From the cell containing the given text, extract its center point as [X, Y] coordinate. 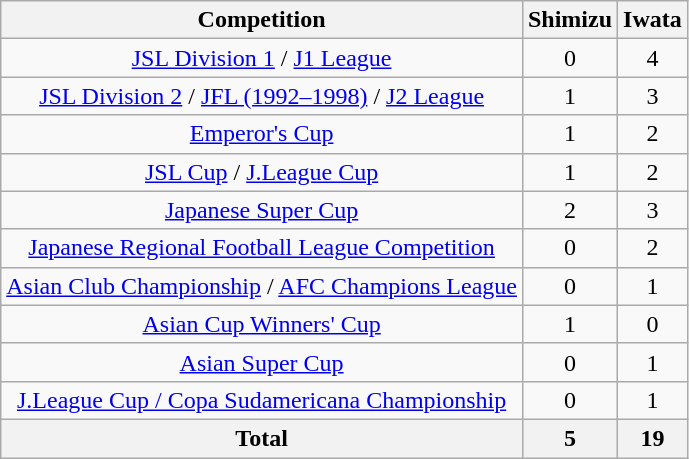
Shimizu [570, 20]
Asian Club Championship / AFC Champions League [262, 286]
Competition [262, 20]
Asian Cup Winners' Cup [262, 324]
JSL Division 2 / JFL (1992–1998) / J2 League [262, 96]
JSL Cup / J.League Cup [262, 172]
Asian Super Cup [262, 362]
Japanese Super Cup [262, 210]
J.League Cup / Copa Sudamericana Championship [262, 400]
4 [653, 58]
Total [262, 438]
JSL Division 1 / J1 League [262, 58]
Iwata [653, 20]
Emperor's Cup [262, 134]
Japanese Regional Football League Competition [262, 248]
5 [570, 438]
19 [653, 438]
